From the cell containing the given text, extract its center point as [x, y] coordinate. 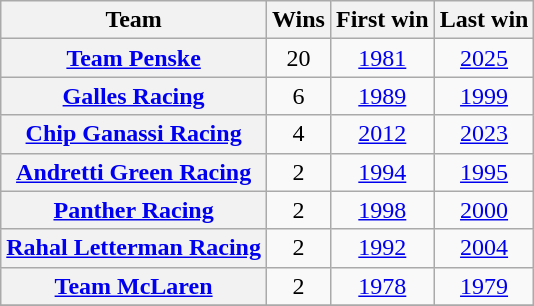
2000 [484, 210]
Last win [484, 20]
1979 [484, 286]
4 [298, 134]
First win [382, 20]
2025 [484, 58]
Wins [298, 20]
1994 [382, 172]
1999 [484, 96]
Galles Racing [134, 96]
Panther Racing [134, 210]
Team Penske [134, 58]
1992 [382, 248]
Team [134, 20]
Team McLaren [134, 286]
Andretti Green Racing [134, 172]
1998 [382, 210]
1995 [484, 172]
Rahal Letterman Racing [134, 248]
2004 [484, 248]
2023 [484, 134]
20 [298, 58]
2012 [382, 134]
6 [298, 96]
Chip Ganassi Racing [134, 134]
1989 [382, 96]
1981 [382, 58]
1978 [382, 286]
